Determine the [X, Y] coordinate at the center of the cell enclosing the given text.  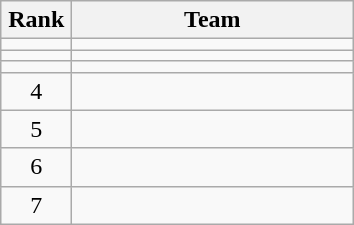
Team [212, 20]
6 [36, 167]
Rank [36, 20]
7 [36, 205]
5 [36, 129]
4 [36, 91]
